Scan for the cell matching the given text and deliver its [x, y] coordinate at center. 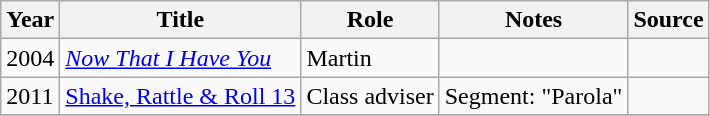
2011 [30, 96]
Class adviser [370, 96]
Role [370, 20]
Segment: "Parola" [534, 96]
Now That I Have You [180, 58]
Year [30, 20]
Martin [370, 58]
2004 [30, 58]
Shake, Rattle & Roll 13 [180, 96]
Notes [534, 20]
Source [668, 20]
Title [180, 20]
